Scan for the cell matching the given text and deliver its (x, y) coordinate at center. 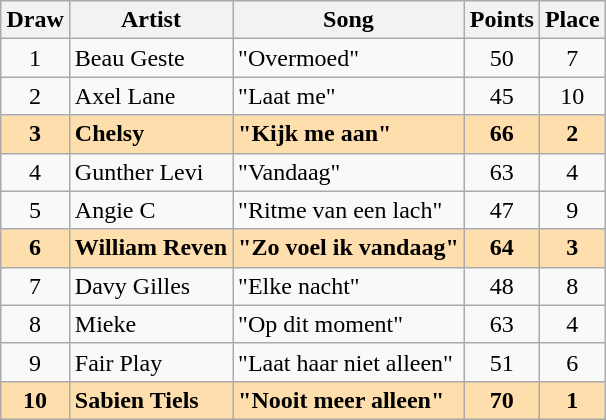
"Elke nacht" (349, 286)
Fair Play (150, 362)
"Laat haar niet alleen" (349, 362)
5 (35, 210)
47 (502, 210)
64 (502, 248)
45 (502, 96)
Artist (150, 20)
48 (502, 286)
Points (502, 20)
"Nooit meer alleen" (349, 400)
70 (502, 400)
Axel Lane (150, 96)
Sabien Tiels (150, 400)
"Ritme van een lach" (349, 210)
"Laat me" (349, 96)
Mieke (150, 324)
66 (502, 134)
"Overmoed" (349, 58)
Davy Gilles (150, 286)
Song (349, 20)
Angie C (150, 210)
51 (502, 362)
"Op dit moment" (349, 324)
"Vandaag" (349, 172)
50 (502, 58)
Beau Geste (150, 58)
Place (572, 20)
Chelsy (150, 134)
William Reven (150, 248)
"Zo voel ik vandaag" (349, 248)
Draw (35, 20)
"Kijk me aan" (349, 134)
Gunther Levi (150, 172)
